From the cell containing the given text, extract its center point as [x, y] coordinate. 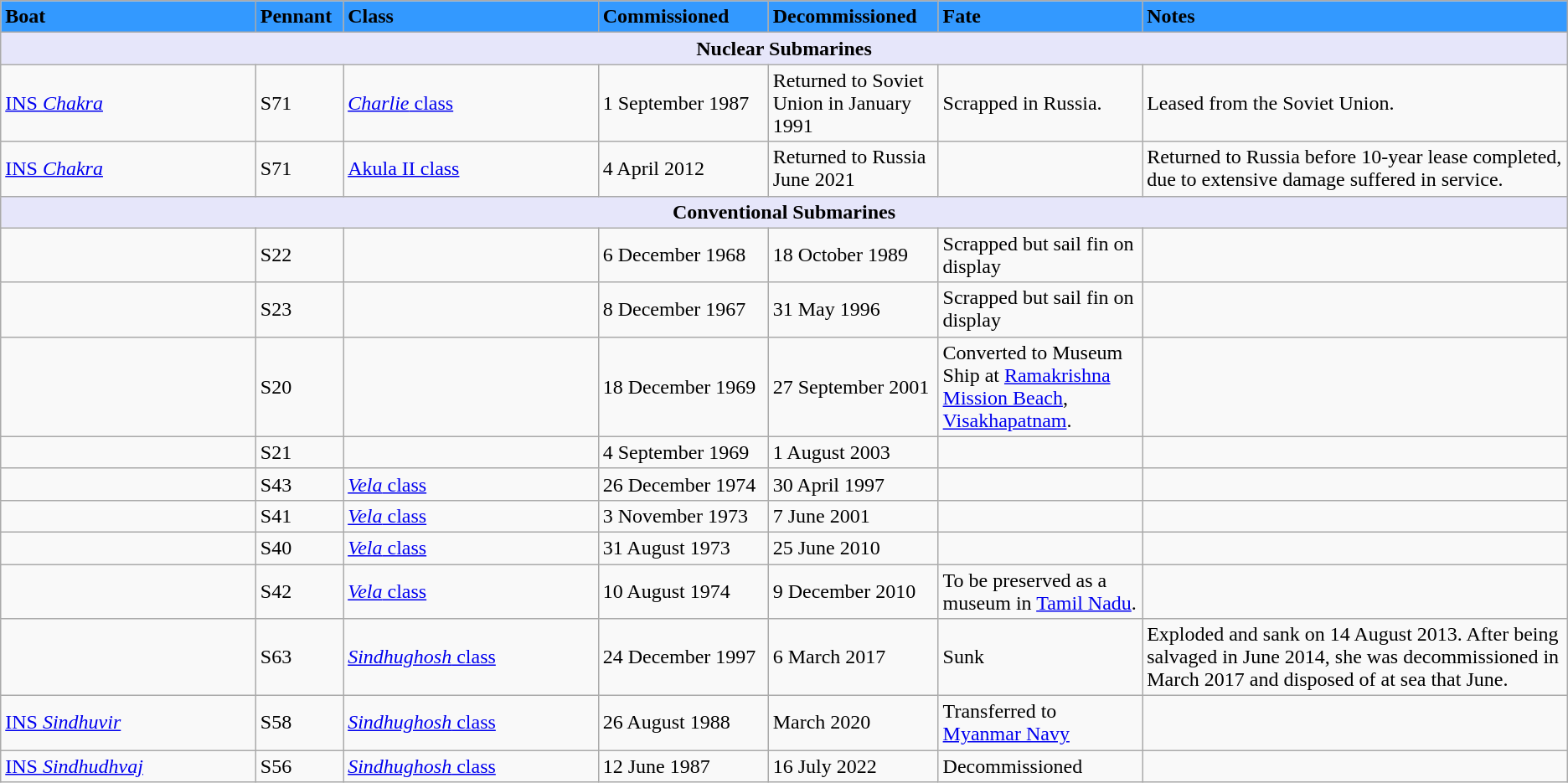
S22 [299, 255]
10 August 1974 [683, 591]
3 November 1973 [683, 516]
March 2020 [853, 724]
Sunk [1040, 657]
S20 [299, 387]
Nuclear Submarines [784, 49]
27 September 2001 [853, 387]
Class [471, 17]
31 May 1996 [853, 310]
Exploded and sank on 14 August 2013. After being salvaged in June 2014, she was decommissioned in March 2017 and disposed of at sea that June. [1355, 657]
Akula II class [471, 169]
7 June 2001 [853, 516]
18 October 1989 [853, 255]
16 July 2022 [853, 766]
6 March 2017 [853, 657]
S58 [299, 724]
4 September 1969 [683, 452]
Charlie class [471, 103]
Returned to Russia June 2021 [853, 169]
1 August 2003 [853, 452]
INS Sindhudhvaj [128, 766]
To be preserved as a museum in Tamil Nadu. [1040, 591]
S56 [299, 766]
Notes [1355, 17]
12 June 1987 [683, 766]
Returned to Soviet Union in January 1991 [853, 103]
Boat [128, 17]
Commissioned [683, 17]
Conventional Submarines [784, 212]
S42 [299, 591]
18 December 1969 [683, 387]
26 August 1988 [683, 724]
6 December 1968 [683, 255]
S43 [299, 484]
Returned to Russia before 10-year lease completed, due to extensive damage suffered in service. [1355, 169]
Fate [1040, 17]
25 June 2010 [853, 548]
31 August 1973 [683, 548]
Scrapped in Russia. [1040, 103]
Converted to Museum Ship at Ramakrishna Mission Beach, Visakhapatnam. [1040, 387]
26 December 1974 [683, 484]
1 September 1987 [683, 103]
S41 [299, 516]
S63 [299, 657]
30 April 1997 [853, 484]
S40 [299, 548]
Pennant [299, 17]
Leased from the Soviet Union. [1355, 103]
Transferred to Myanmar Navy [1040, 724]
4 April 2012 [683, 169]
S23 [299, 310]
24 December 1997 [683, 657]
8 December 1967 [683, 310]
S21 [299, 452]
9 December 2010 [853, 591]
INS Sindhuvir [128, 724]
